For the text-containing cell, return its midpoint in [X, Y] coordinate format. 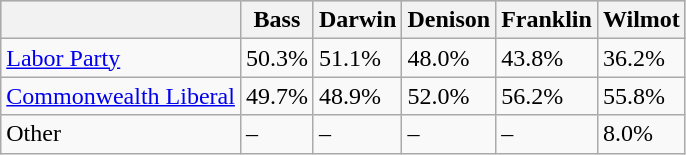
8.0% [641, 134]
Denison [449, 20]
Labor Party [121, 58]
Commonwealth Liberal [121, 96]
Bass [276, 20]
52.0% [449, 96]
Other [121, 134]
Wilmot [641, 20]
Darwin [357, 20]
55.8% [641, 96]
49.7% [276, 96]
36.2% [641, 58]
56.2% [547, 96]
50.3% [276, 58]
43.8% [547, 58]
51.1% [357, 58]
48.0% [449, 58]
Franklin [547, 20]
48.9% [357, 96]
